For the text-containing cell, return its midpoint in (X, Y) coordinate format. 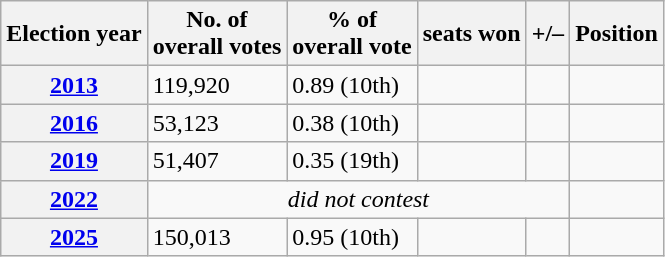
119,920 (217, 85)
2025 (74, 237)
0.95 (10th) (352, 237)
Position (617, 34)
2019 (74, 161)
0.38 (10th) (352, 123)
% ofoverall vote (352, 34)
0.89 (10th) (352, 85)
53,123 (217, 123)
51,407 (217, 161)
150,013 (217, 237)
0.35 (19th) (352, 161)
No. ofoverall votes (217, 34)
seats won (472, 34)
2022 (74, 199)
+/– (548, 34)
did not contest (358, 199)
Election year (74, 34)
2013 (74, 85)
2016 (74, 123)
